Capture the cell that displays the provided text and extract its [x, y] central coordinate. 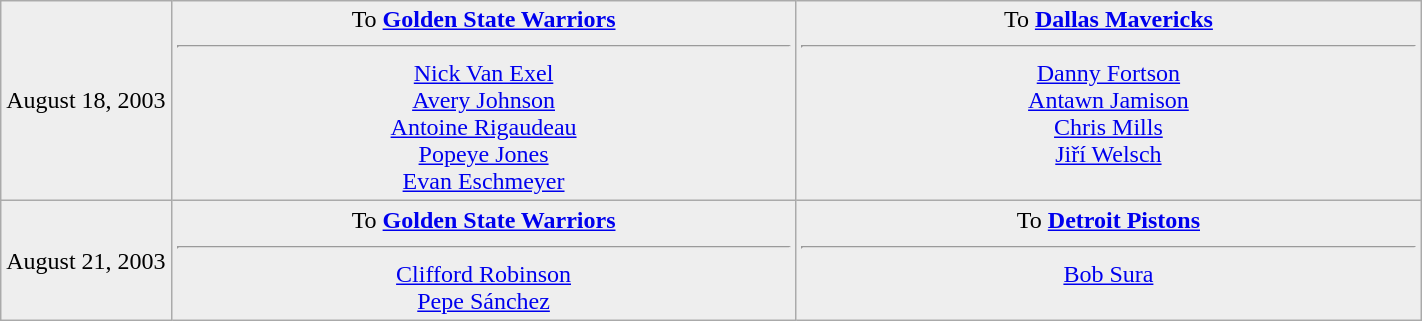
To Dallas MavericksDanny FortsonAntawn JamisonChris MillsJiří Welsch [1108, 101]
August 18, 2003 [86, 101]
August 21, 2003 [86, 260]
To Detroit PistonsBob Sura [1108, 260]
To Golden State WarriorsNick Van Exel Avery JohnsonAntoine RigaudeauPopeye JonesEvan Eschmeyer [484, 101]
To Golden State WarriorsClifford RobinsonPepe Sánchez [484, 260]
